Scan for the cell matching the given text and deliver its (x, y) coordinate at center. 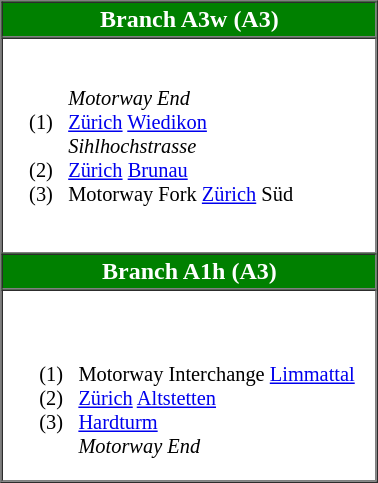
Branch A1h (A3) (190, 272)
Motorway Fork Zürich Süd (180, 195)
Branch A3w (A3) (190, 20)
Zürich Wiedikon (180, 123)
Zürich Brunau (180, 171)
Zürich Altstetten (216, 399)
Sihlhochstrasse (180, 147)
Motorway End (1) Zürich Wiedikon Sihlhochstrasse (2) Zürich Brunau (3) Motorway Fork Zürich Süd (190, 146)
Hardturm (216, 423)
(1) Motorway Interchange Limmattal (2) Zürich Altstetten (3) Hardturm Motorway End (190, 386)
Motorway Interchange Limmattal (216, 375)
